Return (X, Y) of the center of cell containing provided text 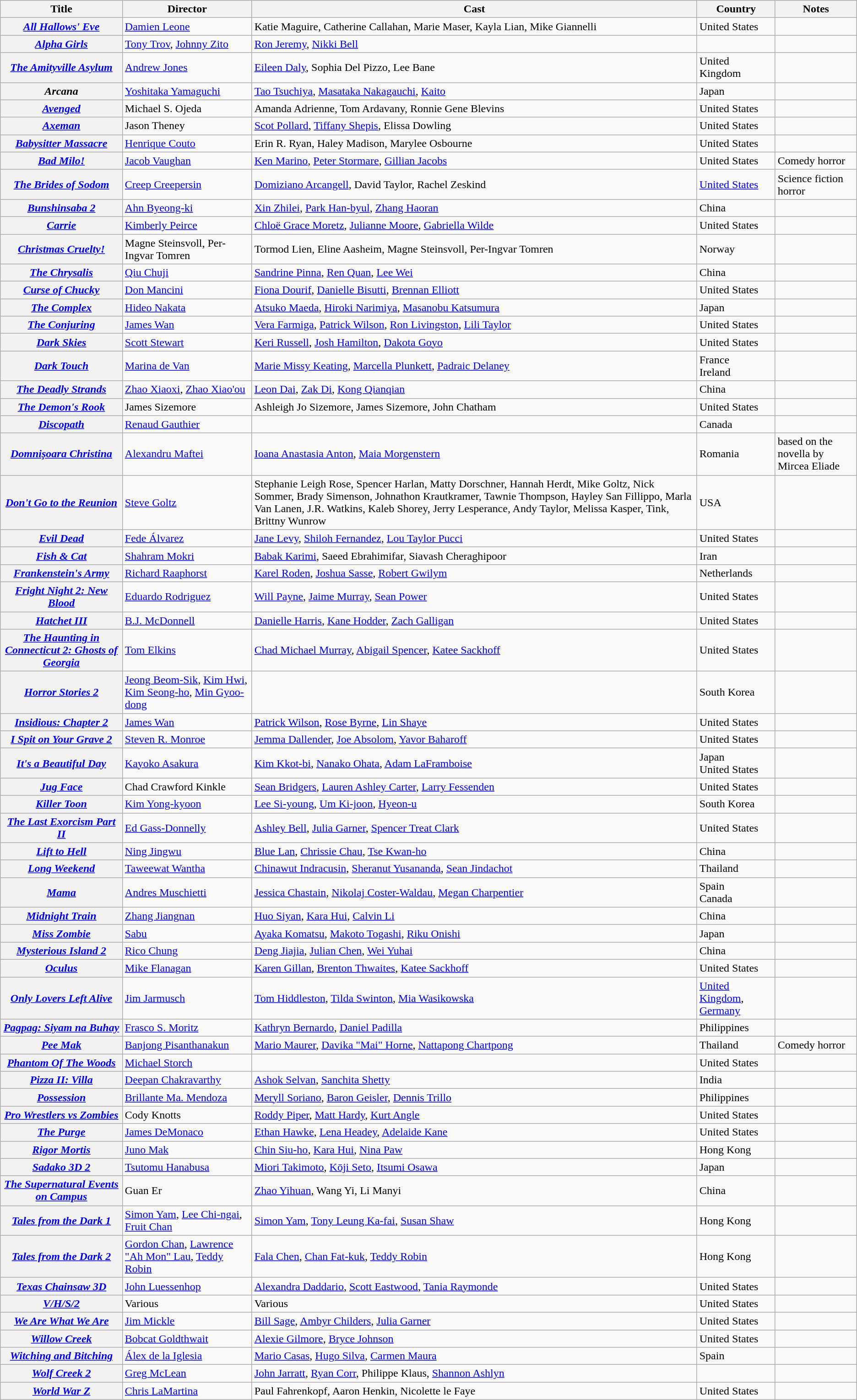
The Brides of Sodom (61, 184)
Eileen Daly, Sophia Del Pizzo, Lee Bane (474, 68)
Fala Chen, Chan Fat-kuk, Teddy Robin (474, 1256)
The Conjuring (61, 325)
The Supernatural Events on Campus (61, 1191)
Tao Tsuchiya, Masataka Nakagauchi, Kaito (474, 91)
Country (736, 9)
Lift to Hell (61, 851)
based on the novella by Mircea Eliade (816, 454)
USA (736, 503)
Oculus (61, 968)
Amanda Adrienne, Tom Ardavany, Ronnie Gene Blevins (474, 108)
Henrique Couto (187, 143)
Frasco S. Moritz (187, 1028)
Leon Dai, Zak Di, Kong Qianqian (474, 389)
Netherlands (736, 573)
Zhao Yihuan, Wang Yi, Li Manyi (474, 1191)
The Deadly Strands (61, 389)
Alexandra Daddario, Scott Eastwood, Tania Raymonde (474, 1286)
Witching and Bitching (61, 1356)
Taweewat Wantha (187, 869)
United Kingdom (736, 68)
United Kingdom, Germany (736, 998)
Tsutomu Hanabusa (187, 1167)
Tales from the Dark 2 (61, 1256)
Chad Michael Murray, Abigail Spencer, Katee Sackhoff (474, 650)
Jessica Chastain, Nikolaj Coster-Waldau, Megan Charpentier (474, 892)
Bobcat Goldthwait (187, 1339)
Shahram Mokri (187, 556)
Richard Raaphorst (187, 573)
Renaud Gauthier (187, 424)
The Complex (61, 308)
Tormod Lien, Eline Aasheim, Magne Steinsvoll, Per-Ingvar Tomren (474, 249)
Fiona Dourif, Danielle Bisutti, Brennan Elliott (474, 290)
Babysitter Massacre (61, 143)
Ning Jingwu (187, 851)
All Hallows' Eve (61, 27)
Carrie (61, 225)
Insidious: Chapter 2 (61, 722)
Jane Levy, Shiloh Fernandez, Lou Taylor Pucci (474, 538)
Yoshitaka Yamaguchi (187, 91)
James Sizemore (187, 407)
Director (187, 9)
Don Mancini (187, 290)
Michael Storch (187, 1063)
John Jarratt, Ryan Corr, Philippe Klaus, Shannon Ashlyn (474, 1373)
Marina de Van (187, 366)
Mama (61, 892)
Ioana Anastasia Anton, Maia Morgenstern (474, 454)
Science fiction horror (816, 184)
Jemma Dallender, Joe Absolom, Yavor Baharoff (474, 740)
Pro Wrestlers vs Zombies (61, 1115)
Huo Siyan, Kara Hui, Calvin Li (474, 916)
Title (61, 9)
Ron Jeremy, Nikki Bell (474, 44)
Andres Muschietti (187, 892)
Willow Creek (61, 1339)
Kim Yong-kyoon (187, 804)
Evil Dead (61, 538)
Notes (816, 9)
Dark Skies (61, 342)
Juno Mak (187, 1150)
Marie Missy Keating, Marcella Plunkett, Padraic Delaney (474, 366)
Guan Er (187, 1191)
Jacob Vaughan (187, 161)
Hatchet III (61, 620)
Lee Si-young, Um Ki-joon, Hyeon-u (474, 804)
We Are What We Are (61, 1321)
Chris LaMartina (187, 1391)
Steven R. Monroe (187, 740)
Jug Face (61, 787)
B.J. McDonnell (187, 620)
Atsuko Maeda, Hiroki Narimiya, Masanobu Katsumura (474, 308)
Mysterious Island 2 (61, 951)
John Luessenhop (187, 1286)
Bad Milo! (61, 161)
James DeMonaco (187, 1132)
Possession (61, 1097)
Romania (736, 454)
Ayaka Komatsu, Makoto Togashi, Riku Onishi (474, 933)
Kathryn Bernardo, Daniel Padilla (474, 1028)
Pizza II: Villa (61, 1080)
Xin Zhilei, Park Han-byul, Zhang Haoran (474, 208)
Cast (474, 9)
Alpha Girls (61, 44)
Bunshinsaba 2 (61, 208)
Dark Touch (61, 366)
Spain (736, 1356)
Curse of Chucky (61, 290)
Pee Mak (61, 1045)
Álex de la Iglesia (187, 1356)
FranceIreland (736, 366)
Chloë Grace Moretz, Julianne Moore, Gabriella Wilde (474, 225)
The Amityville Asylum (61, 68)
Phantom Of The Woods (61, 1063)
Long Weekend (61, 869)
Roddy Piper, Matt Hardy, Kurt Angle (474, 1115)
Babak Karimi, Saeed Ebrahimifar, Siavash Cheraghipoor (474, 556)
Kim Kkot-bi, Nanako Ohata, Adam LaFramboise (474, 763)
Erin R. Ryan, Haley Madison, Marylee Osbourne (474, 143)
Simon Yam, Tony Leung Ka-fai, Susan Shaw (474, 1220)
Christmas Cruelty! (61, 249)
The Chrysalis (61, 273)
Fish & Cat (61, 556)
Scott Stewart (187, 342)
Patrick Wilson, Rose Byrne, Lin Shaye (474, 722)
Tony Trov, Johnny Zito (187, 44)
Tales from the Dark 1 (61, 1220)
Paul Fahrenkopf, Aaron Henkin, Nicolette le Faye (474, 1391)
Katie Maguire, Catherine Callahan, Marie Maser, Kayla Lian, Mike Giannelli (474, 27)
Rico Chung (187, 951)
Alexie Gilmore, Bryce Johnson (474, 1339)
Damien Leone (187, 27)
Miori Takimoto, Kōji Seto, Itsumi Osawa (474, 1167)
Tom Elkins (187, 650)
Andrew Jones (187, 68)
Sean Bridgers, Lauren Ashley Carter, Larry Fessenden (474, 787)
Greg McLean (187, 1373)
Danielle Harris, Kane Hodder, Zach Galligan (474, 620)
Jason Theney (187, 126)
V/H/S/2 (61, 1303)
The Demon's Rook (61, 407)
Bill Sage, Ambyr Childers, Julia Garner (474, 1321)
Ashok Selvan, Sanchita Shetty (474, 1080)
Texas Chainsaw 3D (61, 1286)
Canada (736, 424)
Iran (736, 556)
Steve Goltz (187, 503)
Scot Pollard, Tiffany Shepis, Elissa Dowling (474, 126)
Sadako 3D 2 (61, 1167)
Zhao Xiaoxi, Zhao Xiao'ou (187, 389)
Will Payne, Jaime Murray, Sean Power (474, 597)
Brillante Ma. Mendoza (187, 1097)
Mike Flanagan (187, 968)
Mario Maurer, Davika "Mai" Horne, Nattapong Chartpong (474, 1045)
Jim Jarmusch (187, 998)
Kayoko Asakura (187, 763)
Rigor Mortis (61, 1150)
Ashleigh Jo Sizemore, James Sizemore, John Chatham (474, 407)
Domnișoara Christina (61, 454)
Norway (736, 249)
Miss Zombie (61, 933)
Axeman (61, 126)
Only Lovers Left Alive (61, 998)
Chinawut Indracusin, Sheranut Yusananda, Sean Jindachot (474, 869)
World War Z (61, 1391)
Domiziano Arcangell, David Taylor, Rachel Zeskind (474, 184)
Keri Russell, Josh Hamilton, Dakota Goyo (474, 342)
Fright Night 2: New Blood (61, 597)
Creep Creepersin (187, 184)
SpainCanada (736, 892)
Kimberly Peirce (187, 225)
Discopath (61, 424)
Chad Crawford Kinkle (187, 787)
Ahn Byeong-ki (187, 208)
Ethan Hawke, Lena Headey, Adelaide Kane (474, 1132)
Michael S. Ojeda (187, 108)
Killer Toon (61, 804)
Magne Steinsvoll, Per-Ingvar Tomren (187, 249)
Horror Stories 2 (61, 692)
JapanUnited States (736, 763)
Simon Yam, Lee Chi-ngai, Fruit Chan (187, 1220)
Avenged (61, 108)
Tom Hiddleston, Tilda Swinton, Mia Wasikowska (474, 998)
Chin Siu-ho, Kara Hui, Nina Paw (474, 1150)
It's a Beautiful Day (61, 763)
Pagpag: Siyam na Buhay (61, 1028)
Ken Marino, Peter Stormare, Gillian Jacobs (474, 161)
Meryll Soriano, Baron Geisler, Dennis Trillo (474, 1097)
Ed Gass-Donnelly (187, 827)
India (736, 1080)
Hideo Nakata (187, 308)
Jeong Beom-Sik, Kim Hwi, Kim Seong-ho, Min Gyoo-dong (187, 692)
Karel Roden, Joshua Sasse, Robert Gwilym (474, 573)
Blue Lan, Chrissie Chau, Tse Kwan-ho (474, 851)
Eduardo Rodriguez (187, 597)
Deepan Chakravarthy (187, 1080)
Don't Go to the Reunion (61, 503)
Gordon Chan, Lawrence "Ah Mon" Lau, Teddy Robin (187, 1256)
Deng Jiajia, Julian Chen, Wei Yuhai (474, 951)
Jim Mickle (187, 1321)
Karen Gillan, Brenton Thwaites, Katee Sackhoff (474, 968)
Zhang Jiangnan (187, 916)
Sandrine Pinna, Ren Quan, Lee Wei (474, 273)
Fede Álvarez (187, 538)
Qiu Chuji (187, 273)
Arcana (61, 91)
Frankenstein's Army (61, 573)
The Purge (61, 1132)
Ashley Bell, Julia Garner, Spencer Treat Clark (474, 827)
Sabu (187, 933)
The Haunting in Connecticut 2: Ghosts of Georgia (61, 650)
Midnight Train (61, 916)
Mario Casas, Hugo Silva, Carmen Maura (474, 1356)
Cody Knotts (187, 1115)
Alexandru Maftei (187, 454)
Wolf Creek 2 (61, 1373)
I Spit on Your Grave 2 (61, 740)
Banjong Pisanthanakun (187, 1045)
The Last Exorcism Part II (61, 827)
Vera Farmiga, Patrick Wilson, Ron Livingston, Lili Taylor (474, 325)
